Pinpoint the cell where the given text exists, returning its [X, Y] midpoint coordinate. 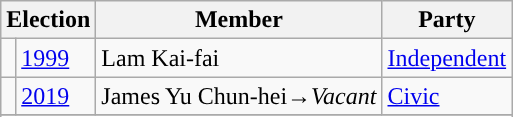
Civic [447, 96]
1999 [56, 58]
Lam Kai-fai [239, 58]
Party [447, 20]
Member [239, 20]
James Yu Chun-hei→Vacant [239, 96]
Election [48, 20]
Independent [447, 58]
2019 [56, 96]
